Capture the cell that displays the provided text and extract its (X, Y) central coordinate. 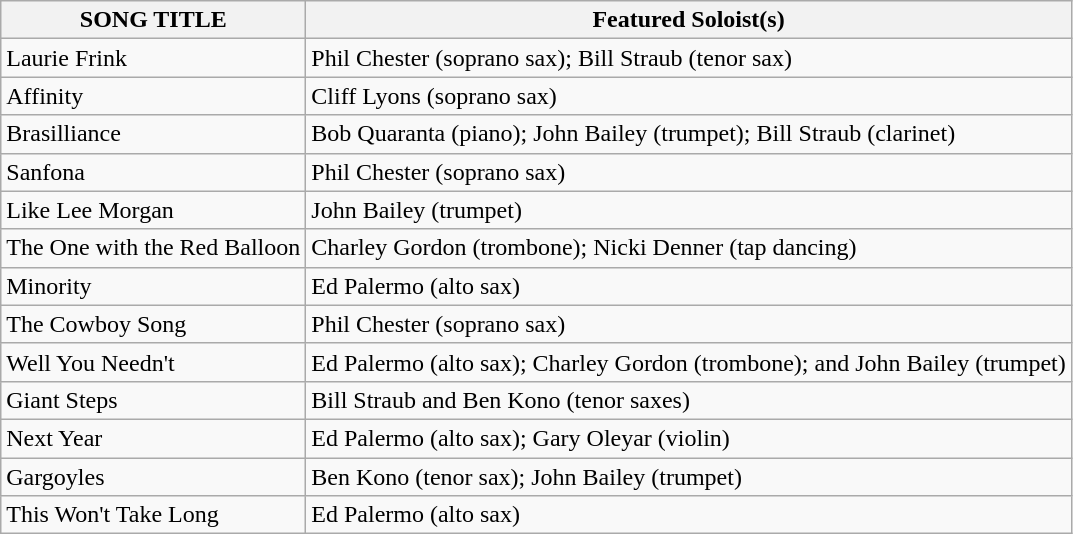
Well You Needn't (154, 362)
Ben Kono (tenor sax); John Bailey (trumpet) (689, 477)
The One with the Red Balloon (154, 248)
Affinity (154, 96)
Ed Palermo (alto sax); Gary Oleyar (violin) (689, 438)
Bob Quaranta (piano); John Bailey (trumpet); Bill Straub (clarinet) (689, 134)
Gargoyles (154, 477)
Sanfona (154, 172)
Like Lee Morgan (154, 210)
This Won't Take Long (154, 515)
Phil Chester (soprano sax); Bill Straub (tenor sax) (689, 58)
Brasilliance (154, 134)
Cliff Lyons (soprano sax) (689, 96)
Next Year (154, 438)
The Cowboy Song (154, 324)
Featured Soloist(s) (689, 20)
Charley Gordon (trombone); Nicki Denner (tap dancing) (689, 248)
Ed Palermo (alto sax); Charley Gordon (trombone); and John Bailey (trumpet) (689, 362)
Laurie Frink (154, 58)
Giant Steps (154, 400)
SONG TITLE (154, 20)
Bill Straub and Ben Kono (tenor saxes) (689, 400)
John Bailey (trumpet) (689, 210)
Minority (154, 286)
